For the text-containing cell, return its midpoint in (X, Y) coordinate format. 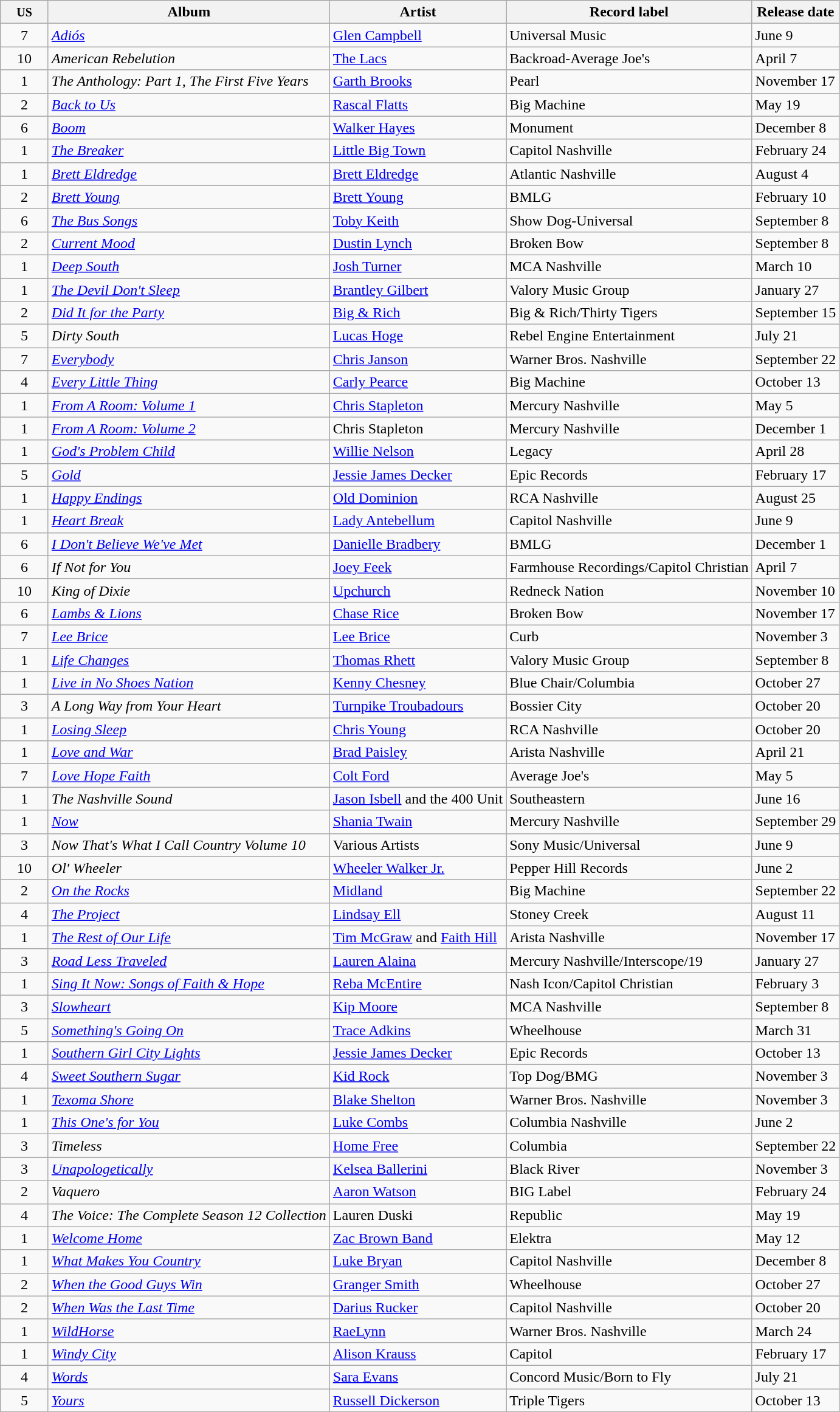
The Voice: The Complete Season 12 Collection (188, 1215)
Big & Rich/Thirty Tigers (629, 313)
Luke Combs (418, 1123)
Southern Girl City Lights (188, 1053)
Blake Shelton (418, 1100)
February 10 (796, 197)
BIG Label (629, 1192)
November 10 (796, 590)
Tim McGraw and Faith Hill (418, 937)
Toby Keith (418, 220)
Kip Moore (418, 1007)
Zac Brown Band (418, 1238)
On the Rocks (188, 891)
Current Mood (188, 243)
Artist (418, 12)
Ol' Wheeler (188, 868)
Mercury Nashville/Interscope/19 (629, 960)
Deep South (188, 266)
April 28 (796, 452)
Danielle Bradbery (418, 544)
Words (188, 1377)
August 11 (796, 914)
The Rest of Our Life (188, 937)
Lauren Duski (418, 1215)
Universal Music (629, 35)
Turnpike Troubadours (418, 706)
I Don't Believe We've Met (188, 544)
If Not for You (188, 567)
Timeless (188, 1146)
Walker Hayes (418, 128)
Capitol (629, 1354)
Brad Paisley (418, 752)
March 24 (796, 1331)
March 10 (796, 266)
Reba McEntire (418, 983)
The Bus Songs (188, 220)
Thomas Rhett (418, 660)
Columbia Nashville (629, 1123)
Boom (188, 128)
WildHorse (188, 1331)
Backroad-Average Joe's (629, 58)
Brantley Gilbert (418, 290)
Average Joe's (629, 776)
Texoma Shore (188, 1100)
God's Problem Child (188, 452)
Southeastern (629, 799)
Republic (629, 1215)
Record label (629, 12)
Luke Bryan (418, 1261)
Wheeler Walker Jr. (418, 868)
Lauren Alaina (418, 960)
Lady Antebellum (418, 521)
Nash Icon/Capitol Christian (629, 983)
Redneck Nation (629, 590)
Rascal Flatts (418, 105)
Sing It Now: Songs of Faith & Hope (188, 983)
Chris Janson (418, 359)
Release date (796, 12)
Little Big Town (418, 151)
Black River (629, 1169)
Glen Campbell (418, 35)
Lucas Hoge (418, 336)
Back to Us (188, 105)
Sara Evans (418, 1377)
From A Room: Volume 2 (188, 429)
May 12 (796, 1238)
Pepper Hill Records (629, 868)
Russell Dickerson (418, 1400)
Granger Smith (418, 1284)
Kelsea Ballerini (418, 1169)
Album (188, 12)
February 3 (796, 983)
Everybody (188, 359)
March 31 (796, 1030)
The Lacs (418, 58)
What Makes You Country (188, 1261)
Colt Ford (418, 776)
Shania Twain (418, 822)
A Long Way from Your Heart (188, 706)
This One's for You (188, 1123)
Love and War (188, 752)
Every Little Thing (188, 382)
Adiós (188, 35)
Blue Chair/Columbia (629, 683)
Road Less Traveled (188, 960)
Atlantic Nashville (629, 174)
Lindsay Ell (418, 914)
Live in No Shoes Nation (188, 683)
Willie Nelson (418, 452)
Bossier City (629, 706)
Chase Rice (418, 613)
Trace Adkins (418, 1030)
Joey Feek (418, 567)
Lambs & Lions (188, 613)
Triple Tigers (629, 1400)
Garth Brooks (418, 81)
RaeLynn (418, 1331)
Pearl (629, 81)
US (24, 12)
Dirty South (188, 336)
Happy Endings (188, 498)
The Nashville Sound (188, 799)
The Anthology: Part 1, The First Five Years (188, 81)
Yours (188, 1400)
Curb (629, 636)
Home Free (418, 1146)
Sony Music/Universal (629, 845)
Darius Rucker (418, 1307)
Various Artists (418, 845)
Columbia (629, 1146)
Show Dog-Universal (629, 220)
American Rebelution (188, 58)
Losing Sleep (188, 729)
Old Dominion (418, 498)
When Was the Last Time (188, 1307)
Concord Music/Born to Fly (629, 1377)
Upchurch (418, 590)
Josh Turner (418, 266)
Heart Break (188, 521)
Gold (188, 475)
Windy City (188, 1354)
Big & Rich (418, 313)
Midland (418, 891)
August 4 (796, 174)
Dustin Lynch (418, 243)
Did It for the Party (188, 313)
Slowheart (188, 1007)
Stoney Creek (629, 914)
Unapologetically (188, 1169)
Welcome Home (188, 1238)
September 29 (796, 822)
Chris Young (418, 729)
Something's Going On (188, 1030)
Alison Krauss (418, 1354)
Monument (629, 128)
August 25 (796, 498)
Life Changes (188, 660)
The Devil Don't Sleep (188, 290)
Top Dog/BMG (629, 1076)
Jason Isbell and the 400 Unit (418, 799)
Sweet Southern Sugar (188, 1076)
June 16 (796, 799)
The Project (188, 914)
Kid Rock (418, 1076)
Rebel Engine Entertainment (629, 336)
Now (188, 822)
Vaquero (188, 1192)
When the Good Guys Win (188, 1284)
From A Room: Volume 1 (188, 405)
Legacy (629, 452)
April 21 (796, 752)
Aaron Watson (418, 1192)
Farmhouse Recordings/Capitol Christian (629, 567)
Now That's What I Call Country Volume 10 (188, 845)
Carly Pearce (418, 382)
September 15 (796, 313)
Kenny Chesney (418, 683)
Love Hope Faith (188, 776)
King of Dixie (188, 590)
The Breaker (188, 151)
Elektra (629, 1238)
